Capture the cell that displays the provided text and extract its [x, y] central coordinate. 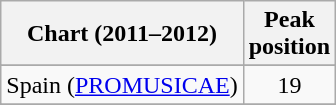
Chart (2011–2012) [122, 34]
Spain (PROMUSICAE) [122, 85]
19 [289, 85]
Peakposition [289, 34]
